Detect which cell encompasses the target text, then output its (x, y) center coordinate. 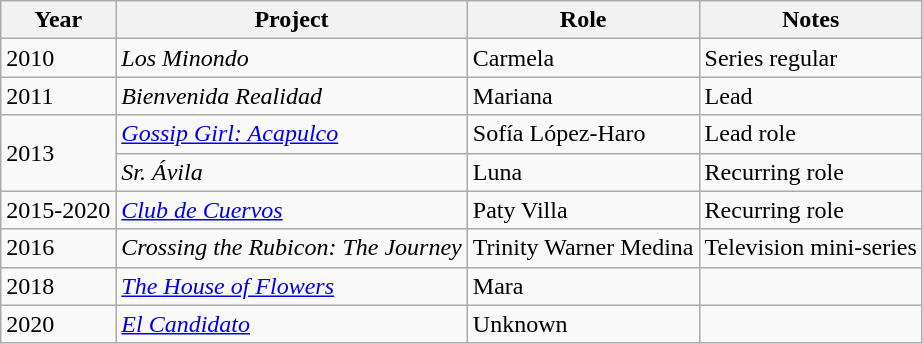
El Candidato (292, 324)
Project (292, 20)
Paty Villa (583, 210)
Crossing the Rubicon: The Journey (292, 248)
2018 (58, 286)
Los Minondo (292, 58)
The House of Flowers (292, 286)
Lead role (810, 134)
Gossip Girl: Acapulco (292, 134)
Sr. Ávila (292, 172)
2013 (58, 153)
2010 (58, 58)
2020 (58, 324)
Series regular (810, 58)
Unknown (583, 324)
Club de Cuervos (292, 210)
Lead (810, 96)
Role (583, 20)
Bienvenida Realidad (292, 96)
Mariana (583, 96)
Sofía López-Haro (583, 134)
Luna (583, 172)
Year (58, 20)
Notes (810, 20)
2016 (58, 248)
Carmela (583, 58)
Trinity Warner Medina (583, 248)
Mara (583, 286)
Television mini-series (810, 248)
2015-2020 (58, 210)
2011 (58, 96)
